Identify which cell holds the provided text, then report its (x, y) central coordinate. 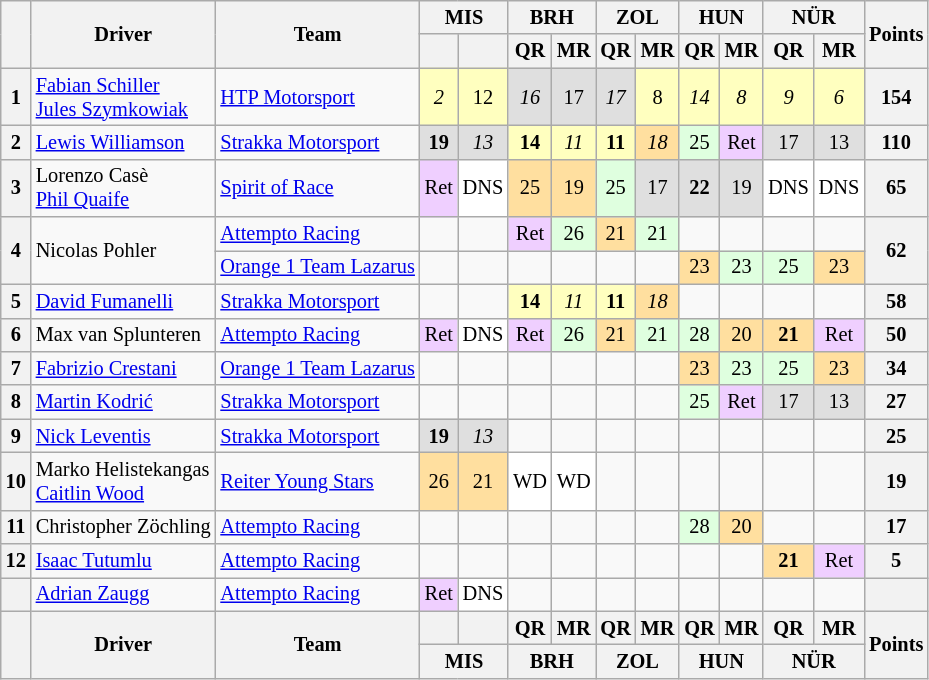
Fabrizio Crestani (124, 368)
Marko Helistekangas Caitlin Wood (124, 481)
Nicolas Pohler (124, 250)
27 (896, 402)
Lewis Williamson (124, 142)
Max van Splunteren (124, 335)
7 (16, 368)
22 (699, 188)
110 (896, 142)
Adrian Zaugg (124, 594)
50 (896, 335)
34 (896, 368)
3 (16, 188)
154 (896, 97)
58 (896, 301)
16 (530, 97)
1 (16, 97)
65 (896, 188)
4 (16, 250)
HTP Motorsport (317, 97)
Reiter Young Stars (317, 481)
Nick Leventis (124, 436)
Fabian Schiller Jules Szymkowiak (124, 97)
Christopher Zöchling (124, 527)
10 (16, 481)
Isaac Tutumlu (124, 561)
David Fumanelli (124, 301)
Spirit of Race (317, 188)
Martin Kodrić (124, 402)
62 (896, 250)
Lorenzo Casè Phil Quaife (124, 188)
